Locate the cell with the specified text and output its (X, Y) center coordinate. 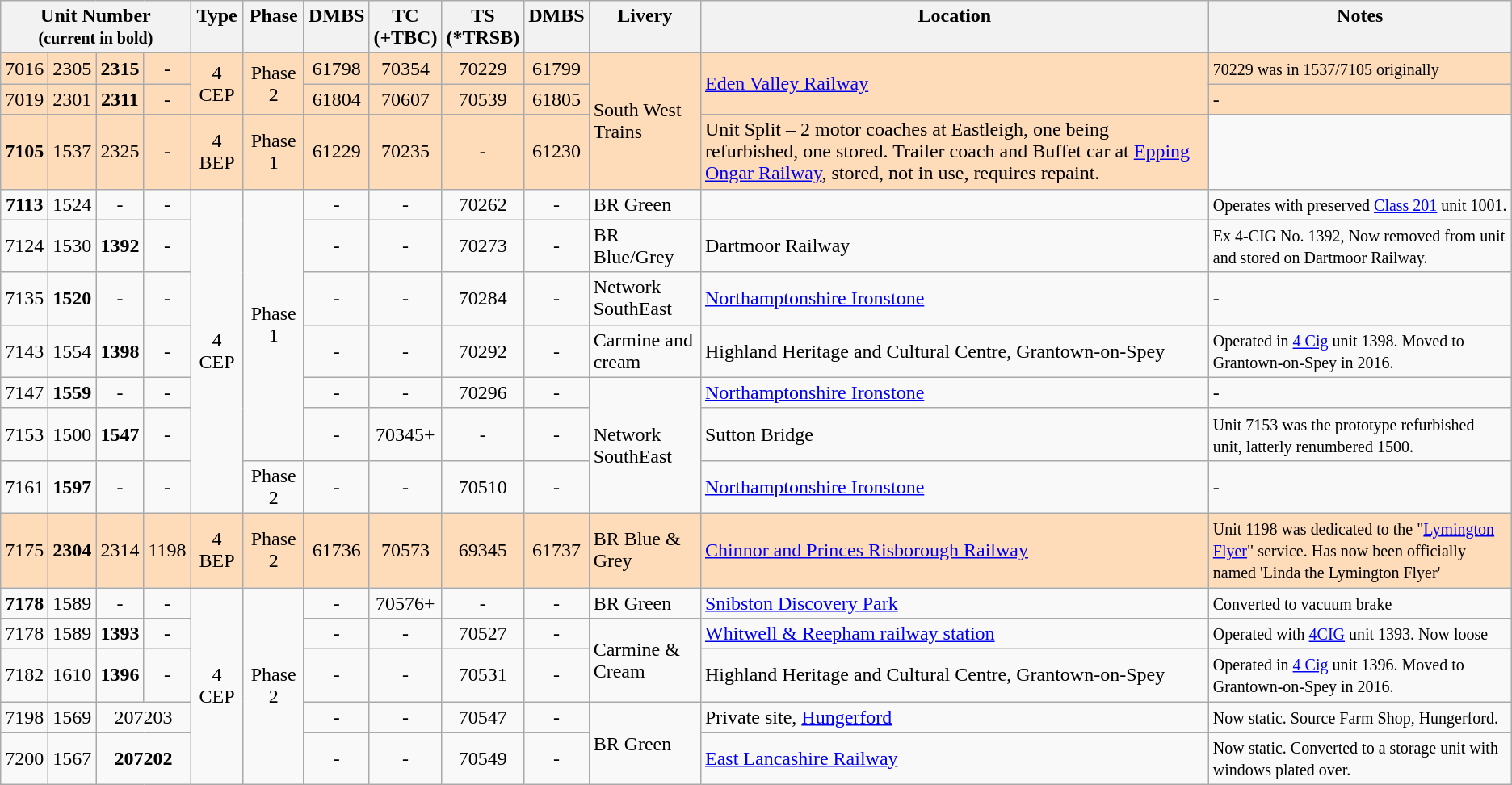
2301 (73, 99)
70345+ (405, 434)
Snibston Discovery Park (955, 603)
2325 (120, 152)
70262 (483, 204)
1396 (120, 675)
7198 (24, 717)
Now static. Converted to a storage unit with windows plated over. (1360, 759)
1554 (73, 351)
61736 (336, 550)
7147 (24, 392)
1559 (73, 392)
BR Blue/Grey (645, 246)
Livery (645, 27)
TS (*TRSB) (483, 27)
Ex 4-CIG No. 1392, Now removed from unit and stored on Dartmoor Railway. (1360, 246)
70539 (483, 99)
7153 (24, 434)
1520 (73, 299)
1537 (73, 152)
69345 (483, 550)
61805 (556, 99)
7143 (24, 351)
Unit 1198 was dedicated to the "Lymington Flyer" service. Has now been officially named 'Linda the Lymington Flyer' (1360, 550)
1393 (120, 634)
207202 (144, 759)
70607 (405, 99)
70510 (483, 486)
70292 (483, 351)
2305 (73, 69)
Type (216, 27)
Now static. Source Farm Shop, Hungerford. (1360, 717)
1567 (73, 759)
Operated with 4CIG unit 1393. Now loose (1360, 634)
Whitwell & Reepham railway station (955, 634)
Operated in 4 Cig unit 1398. Moved to Grantown-on-Spey in 2016. (1360, 351)
207203 (144, 717)
1398 (120, 351)
Operates with preserved Class 201 unit 1001. (1360, 204)
61230 (556, 152)
70235 (405, 152)
70229 (483, 69)
1500 (73, 434)
70284 (483, 299)
1530 (73, 246)
Dartmoor Railway (955, 246)
7135 (24, 299)
70573 (405, 550)
61804 (336, 99)
2315 (120, 69)
7113 (24, 204)
Chinnor and Princes Risborough Railway (955, 550)
2311 (120, 99)
70547 (483, 717)
70527 (483, 634)
1569 (73, 717)
7016 (24, 69)
1392 (120, 246)
61229 (336, 152)
7161 (24, 486)
Operated in 4 Cig unit 1396. Moved to Grantown-on-Spey in 2016. (1360, 675)
Phase (273, 27)
7182 (24, 675)
Unit 7153 was the prototype refurbished unit, latterly renumbered 1500. (1360, 434)
BR Blue & Grey (645, 550)
7175 (24, 550)
70229 was in 1537/7105 originally (1360, 69)
East Lancashire Railway (955, 759)
Converted to vacuum brake (1360, 603)
70296 (483, 392)
Sutton Bridge (955, 434)
7200 (24, 759)
South West Trains (645, 121)
Private site, Hungerford (955, 717)
Eden Valley Railway (955, 84)
1547 (120, 434)
1597 (73, 486)
70531 (483, 675)
61737 (556, 550)
7105 (24, 152)
61799 (556, 69)
7124 (24, 246)
TC (+TBC) (405, 27)
Notes (1360, 27)
2314 (120, 550)
2304 (73, 550)
1524 (73, 204)
Location (955, 27)
1610 (73, 675)
70576+ (405, 603)
7019 (24, 99)
Carmine and cream (645, 351)
70354 (405, 69)
Unit Number (current in bold) (95, 27)
Carmine & Cream (645, 661)
61798 (336, 69)
1198 (167, 550)
70549 (483, 759)
70273 (483, 246)
